Scan for the cell matching the given text and deliver its [x, y] coordinate at center. 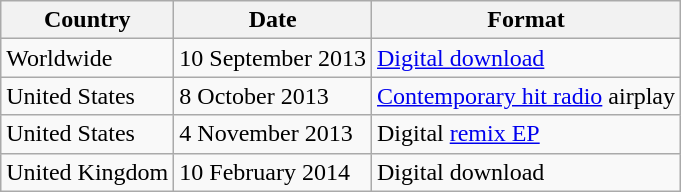
Format [526, 20]
Country [88, 20]
4 November 2013 [273, 134]
10 February 2014 [273, 172]
Date [273, 20]
10 September 2013 [273, 58]
Contemporary hit radio airplay [526, 96]
8 October 2013 [273, 96]
Worldwide [88, 58]
United Kingdom [88, 172]
Digital remix EP [526, 134]
